Extract the (X, Y) coordinate from the center of the cell holding the provided text.  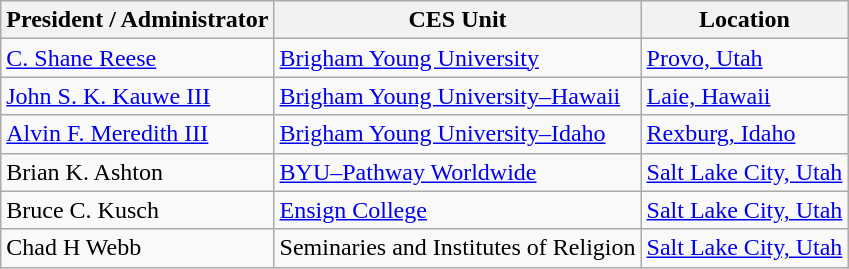
John S. K. Kauwe III (138, 96)
BYU–Pathway Worldwide (458, 172)
Brigham Young University (458, 58)
Provo, Utah (744, 58)
C. Shane Reese (138, 58)
Rexburg, Idaho (744, 134)
Brian K. Ashton (138, 172)
Laie, Hawaii (744, 96)
Brigham Young University–Idaho (458, 134)
Brigham Young University–Hawaii (458, 96)
Location (744, 20)
President / Administrator (138, 20)
CES Unit (458, 20)
Ensign College (458, 210)
Alvin F. Meredith III (138, 134)
Chad H Webb (138, 248)
Bruce C. Kusch (138, 210)
Seminaries and Institutes of Religion (458, 248)
